Output the (X, Y) coordinate of the center of the cell containing the given text.  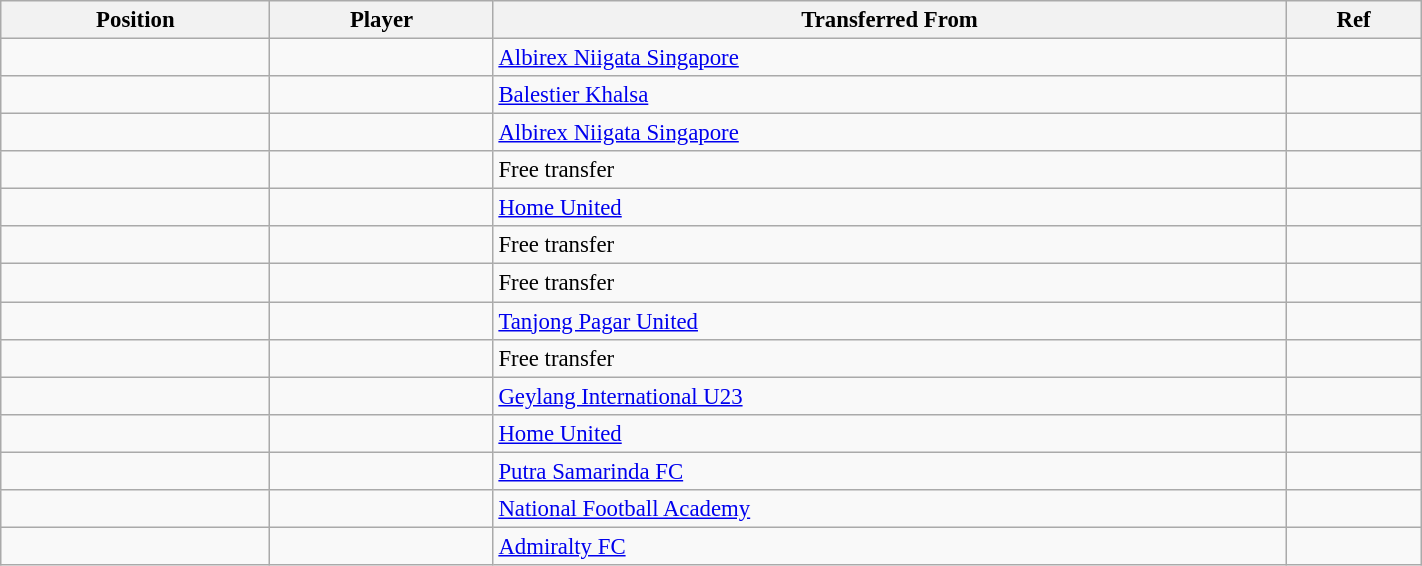
National Football Academy (890, 509)
Geylang International U23 (890, 396)
Balestier Khalsa (890, 95)
Position (136, 20)
Admiralty FC (890, 546)
Transferred From (890, 20)
Ref (1354, 20)
Player (382, 20)
Putra Samarinda FC (890, 471)
Tanjong Pagar United (890, 321)
